Determine the (X, Y) coordinate at the center of the cell enclosing the given text.  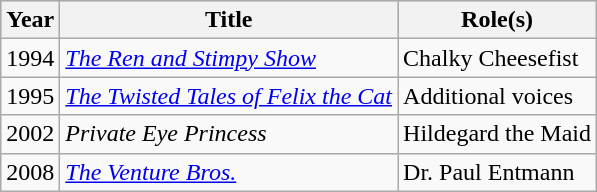
The Ren and Stimpy Show (229, 58)
1994 (30, 58)
Additional voices (498, 96)
The Venture Bros. (229, 172)
Private Eye Princess (229, 134)
The Twisted Tales of Felix the Cat (229, 96)
2002 (30, 134)
Chalky Cheesefist (498, 58)
Dr. Paul Entmann (498, 172)
Title (229, 20)
1995 (30, 96)
Year (30, 20)
Hildegard the Maid (498, 134)
2008 (30, 172)
Role(s) (498, 20)
